Find where the given text appears and provide that cell's center as (x, y) coordinate. 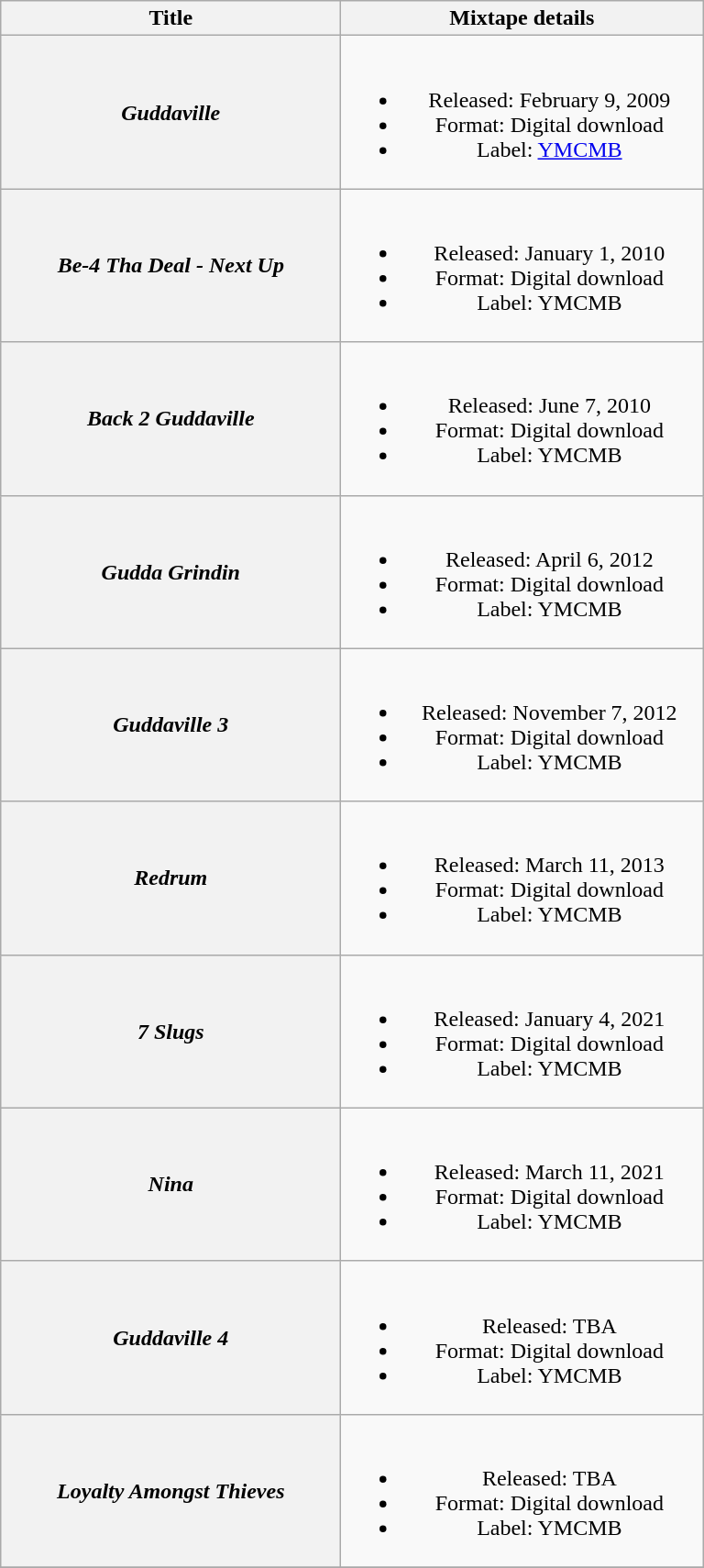
Released: February 9, 2009Format: Digital downloadLabel: YMCMB (522, 112)
7 Slugs (170, 1031)
Released: June 7, 2010Format: Digital downloadLabel: YMCMB (522, 418)
Nina (170, 1185)
Released: November 7, 2012Format: Digital downloadLabel: YMCMB (522, 724)
Gudda Grindin (170, 572)
Redrum (170, 878)
Released: March 11, 2021Format: Digital downloadLabel: YMCMB (522, 1185)
Guddaville 4 (170, 1337)
Released: January 4, 2021Format: Digital downloadLabel: YMCMB (522, 1031)
Released: January 1, 2010Format: Digital downloadLabel: YMCMB (522, 266)
Released: March 11, 2013Format: Digital downloadLabel: YMCMB (522, 878)
Be-4 Tha Deal - Next Up (170, 266)
Guddaville 3 (170, 724)
Guddaville (170, 112)
Released: April 6, 2012Format: Digital downloadLabel: YMCMB (522, 572)
Back 2 Guddaville (170, 418)
Mixtape details (522, 18)
Title (170, 18)
Loyalty Amongst Thieves (170, 1491)
